Identify which cell holds the provided text, then report its [x, y] central coordinate. 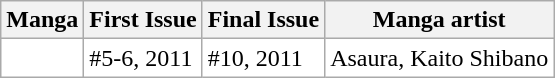
First Issue [143, 20]
Manga artist [440, 20]
#10, 2011 [263, 58]
Final Issue [263, 20]
Manga [42, 20]
#5-6, 2011 [143, 58]
Asaura, Kaito Shibano [440, 58]
